Capture the cell that displays the provided text and extract its (x, y) central coordinate. 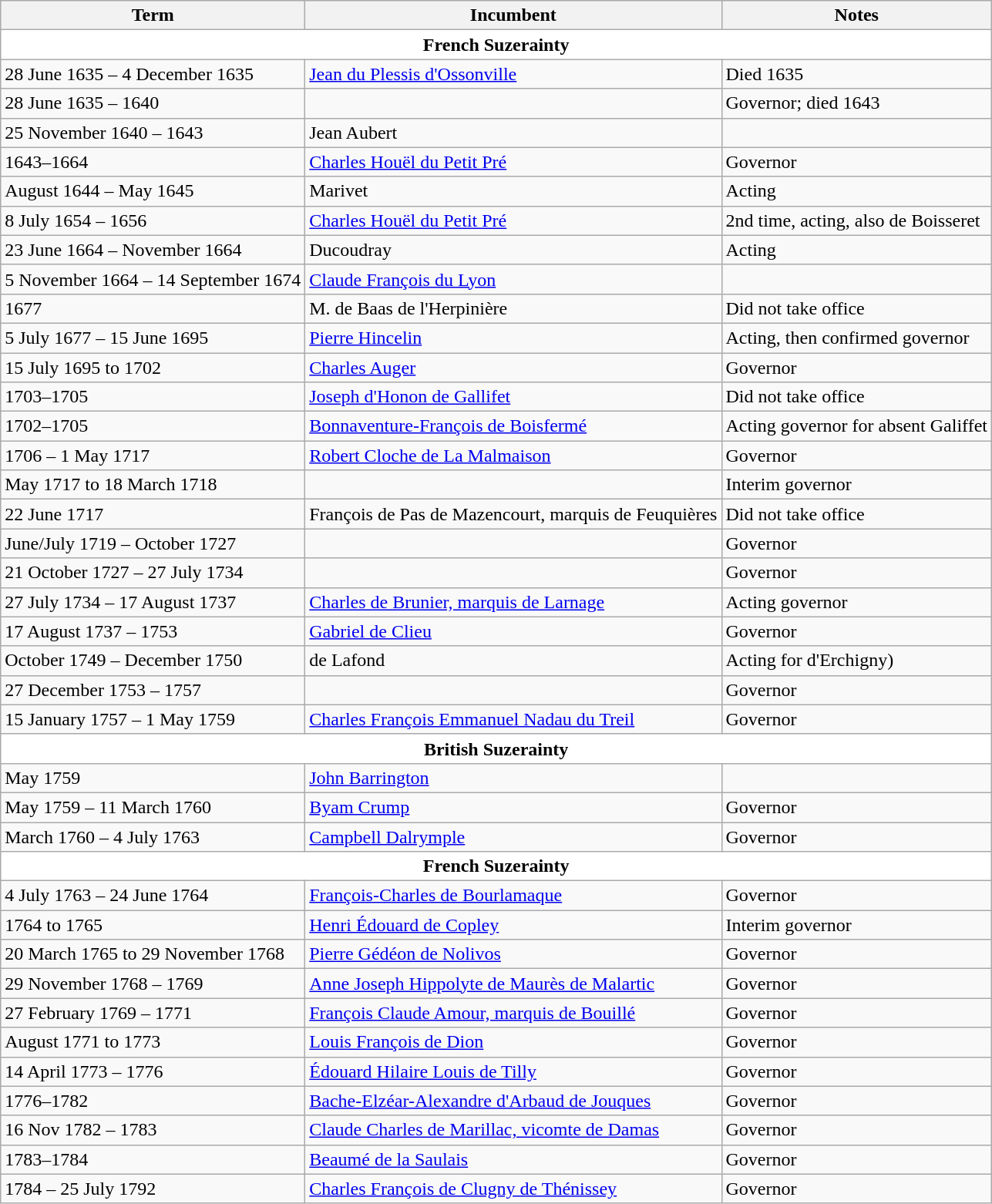
4 July 1763 – 24 June 1764 (153, 896)
October 1749 – December 1750 (153, 661)
M. de Baas de l'Herpinière (513, 308)
28 June 1635 – 4 December 1635 (153, 74)
Acting governor (857, 602)
August 1644 – May 1645 (153, 191)
5 July 1677 – 15 June 1695 (153, 338)
1703–1705 (153, 397)
March 1760 – 4 July 1763 (153, 836)
Charles Auger (513, 368)
Édouard Hilaire Louis de Tilly (513, 1071)
August 1771 to 1773 (153, 1042)
27 July 1734 – 17 August 1737 (153, 602)
1677 (153, 308)
Joseph d'Honon de Gallifet (513, 397)
23 June 1664 – November 1664 (153, 250)
17 August 1737 – 1753 (153, 631)
14 April 1773 – 1776 (153, 1071)
June/July 1719 – October 1727 (153, 543)
5 November 1664 – 14 September 1674 (153, 279)
Pierre Hincelin (513, 338)
16 Nov 1782 – 1783 (153, 1130)
Campbell Dalrymple (513, 836)
Claude François du Lyon (513, 279)
Byam Crump (513, 807)
8 July 1654 – 1656 (153, 220)
Died 1635 (857, 74)
Notes (857, 15)
François Claude Amour, marquis de Bouillé (513, 1013)
1702–1705 (153, 426)
François-Charles de Bourlamaque (513, 896)
Term (153, 15)
Acting for d'Erchigny) (857, 661)
25 November 1640 – 1643 (153, 133)
29 November 1768 – 1769 (153, 984)
Robert Cloche de La Malmaison (513, 456)
Ducoudray (513, 250)
Jean du Plessis d'Ossonville (513, 74)
2nd time, acting, also de Boisseret (857, 220)
21 October 1727 – 27 July 1734 (153, 573)
François de Pas de Mazencourt, marquis de Feuquières (513, 514)
Bache-Elzéar-Alexandre d'Arbaud de Jouques (513, 1101)
27 February 1769 – 1771 (153, 1013)
15 January 1757 – 1 May 1759 (153, 719)
British Suzerainty (496, 748)
Charles François Emmanuel Nadau du Treil (513, 719)
Acting governor for absent Galiffet (857, 426)
Jean Aubert (513, 133)
Marivet (513, 191)
Charles de Brunier, marquis de Larnage (513, 602)
1643–1664 (153, 162)
22 June 1717 (153, 514)
1706 – 1 May 1717 (153, 456)
Incumbent (513, 15)
Claude Charles de Marillac, vicomte de Damas (513, 1130)
Louis François de Dion (513, 1042)
15 July 1695 to 1702 (153, 368)
Governor; died 1643 (857, 103)
Beaumé de la Saulais (513, 1159)
1776–1782 (153, 1101)
Pierre Gédéon de Nolivos (513, 954)
de Lafond (513, 661)
Henri Édouard de Copley (513, 925)
John Barrington (513, 778)
May 1759 (153, 778)
1784 – 25 July 1792 (153, 1189)
28 June 1635 – 1640 (153, 103)
1783–1784 (153, 1159)
Acting, then confirmed governor (857, 338)
1764 to 1765 (153, 925)
May 1717 to 18 March 1718 (153, 485)
27 December 1753 – 1757 (153, 690)
Bonnaventure-François de Boisfermé (513, 426)
20 March 1765 to 29 November 1768 (153, 954)
Gabriel de Clieu (513, 631)
Charles François de Clugny de Thénissey (513, 1189)
Anne Joseph Hippolyte de Maurès de Malartic (513, 984)
May 1759 – 11 March 1760 (153, 807)
